From the cell containing the given text, extract its center point as (X, Y) coordinate. 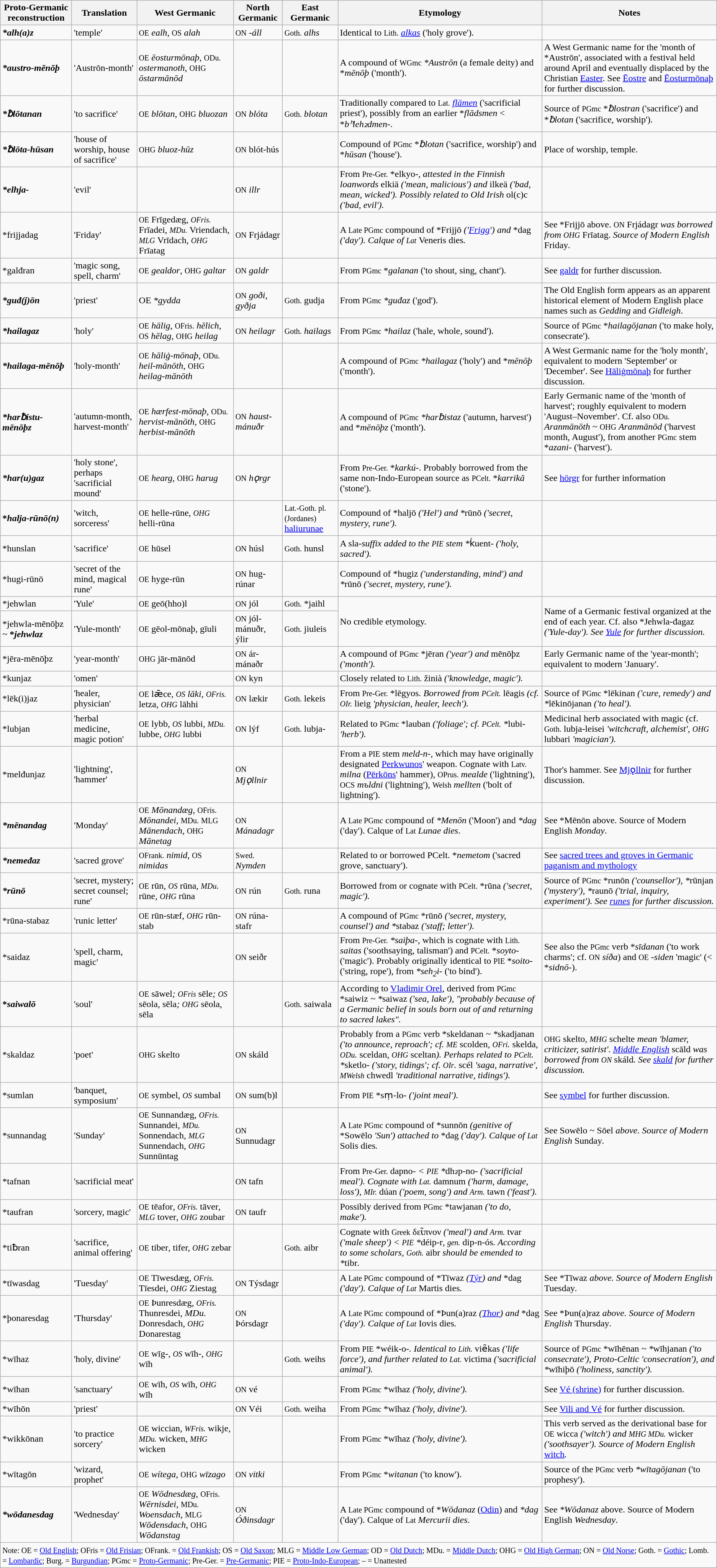
'lightning', 'hammer' (104, 775)
OHG bluoz-hūz (185, 149)
*lēk(i)jaz (36, 698)
See also the PGmc verb *sīdanan ('to work charms'; cf. ON síða) and OE -siden 'magic' (< *sidnō-). (629, 957)
ON Frjádagr (258, 235)
Source of PGmc *ƀlostran ('sacrifice') and *ƀlotan ('sacrifice, worship'). (629, 114)
'healer, physician' (104, 698)
OE blōtan, OHG bluozan (185, 114)
ON vé (258, 1389)
OE Mōnandæg, OFris. Mōnandei, MDu. MLG Mānendach, OHG Mānetag (185, 826)
*wīhōn (36, 1409)
*jehwla-mēnōþz ~ *jehwlaz (36, 629)
A compound of WGmc *Austrōn (a female deity) and *mēnōþ ('month'). (440, 68)
OE rūn, OS rūna, MDu. rūne, OHG rūna (185, 891)
*wōdanesdag (36, 1515)
'autumn-month, harvest-month' (104, 422)
*sumlan (36, 1095)
*frijjadag (36, 235)
*elhja- (36, 190)
'sanctuary' (104, 1389)
Goth. weiha (310, 1409)
'evil' (104, 190)
ON haust-mánuðr (258, 422)
From Pre-Ger. *karkú-. Probably borrowed from the same non-Indo-European source as PCelt. *karrikā ('stone'). (440, 478)
*nemeđaz (36, 861)
*austro-mēnōþ (36, 68)
A sla-suffix added to the PIE stem *ḱuent- ('holy, sacred'). (440, 548)
See *Frijjō above. ON Frjádagr was borrowed from OHG Frīatag. Source of Modern English Friday. (629, 235)
'poet' (104, 1055)
Traditionally compared to Lat. flāmen ('sacrificial priest'), possibly from an earlier *flādsmen < *bʰleh₂dmen-. (440, 114)
'wizard, prophet' (104, 1474)
ON Sunnudagr (258, 1135)
Goth. runa (310, 891)
OE helle-rūne, OHG helli-rūna (185, 518)
OE gēol-mōnaþ, gīuli (185, 629)
OE symbel, OS sumbal (185, 1095)
'Monday' (104, 826)
Goth. hunsl (310, 548)
*hugi-rūnō (36, 579)
OE tēafor, OFris. tāver, MLG tover, OHG zoubar (185, 1212)
'house of worship, house of sacrifice' (104, 149)
OE gealdor, OHG galtar (185, 270)
OFrank. nimid, OS nimidas (185, 861)
'magic song, spell, charm' (104, 270)
OE sāwel; OFris sēle; OS sēola, sēla; OHG sēola, sēla (185, 1004)
See symbel for further discussion. (629, 1095)
Identical to Lith. alkas ('holy grove'). (440, 33)
OHG skelto, MHG schelte mean 'blamer, criticizer, satirist'. Middle English scāld was borrowed from ON skáld. See skald for further discussion. (629, 1055)
*rūna-stabaz (36, 921)
'Sunday' (104, 1135)
See hörgr for further information (629, 478)
*þonaresdag (36, 1318)
Swed. Nymden (258, 861)
'banquet, symposium' (104, 1095)
'sacred grove' (104, 861)
ON vitki (258, 1474)
*melđunjaz (36, 775)
The Old English form appears as an apparent historical element of Modern English place names such as Gedding and Gidleigh. (629, 301)
Etymology (440, 13)
ON Véi (258, 1409)
OE wīg-, OS wīh-, OHG wīh (185, 1359)
Related to PGmc *lauban ('foliage'; cf. PCelt. *lubi- 'herb'). (440, 729)
From PGmc *hailaz ('hale, whole, sound'). (440, 331)
See Vé (shrine) for further discussion. (629, 1389)
*wīhan (36, 1389)
Compound of *haljō ('Hel') and *rūnō ('secret, mystery, rune'). (440, 518)
'sacrifice' (104, 548)
ON -áll (258, 33)
*kunjaz (36, 679)
*ƀlōtanan (36, 114)
ON lækir (258, 698)
OE geō(hho)l (185, 604)
'sacrifice, animal offering' (104, 1248)
'to practice sorcery' (104, 1439)
ON ár-mánaðr (258, 659)
*alh(a)z (36, 33)
*har(u)gaz (36, 478)
Closely related to Lith. žinià ('knowledge, magic'). (440, 679)
'temple' (104, 33)
Goth. gudja (310, 301)
*tiƀran (36, 1248)
ON illr (258, 190)
*halja-rūnō(n) (36, 518)
See *Mēnōn above. Source of Modern English Monday. (629, 826)
Goth. hailags (310, 331)
*hunslan (36, 548)
*guđ(j)ōn (36, 301)
*ƀlōta-hūsan (36, 149)
A Late PGmc compound of *Menōn ('Moon') and *dag ('day'). Calque of Lat Lunae dies. (440, 826)
Goth. alhs (310, 33)
See *Tīwaz above. Source of Modern English Tuesday. (629, 1283)
Compound of PGmc *ƀlotan ('sacrifice, worship') and *hūsan ('house'). (440, 149)
A compound of PGmc *jēran ('year') and mēnōþz ('month'). (440, 659)
See galdr for further discussion. (629, 270)
*mēnandag (36, 826)
*saidaz (36, 957)
'herbal medicine, magic potion' (104, 729)
A Late PGmc compound of *Þun(a)raz (Thor) and *dag ('day'). Calque of Lat Iovis dies. (440, 1318)
Source of PGmc *wīhēnan ~ *wīhjanan ('to consecrate'), Proto-Celtic 'consecration'), and *wīhiþō ('holiness, sanctity'). (629, 1359)
From Pre-Ger. *lēgyos. Borrowed from PCelt. lēagis (cf. OIr. lieig 'physician, healer, leech'). (440, 698)
Lat.-Goth. pl. (Jordanes) haliurunae (310, 518)
Goth. blotan (310, 114)
'Friday' (104, 235)
*taufran (36, 1212)
*wīhaz (36, 1359)
ON seiðr (258, 957)
*jehwlan (36, 604)
ON skáld (258, 1055)
A compound of PGmc *harƀistaz ('autumn, harvest') and *mēnōþz ('month'). (440, 422)
*wītagōn (36, 1474)
ON Óðinsdagr (258, 1515)
'soul' (104, 1004)
*sunnandag (36, 1135)
'Wednesday' (104, 1515)
OE Sunnandæg, OFris. Sunnandei, MDu. Sonnendach, MLG Sunnendach, OHG Sunnūntag (185, 1135)
*hailagaz (36, 331)
*lubjan (36, 729)
See *Wōdanaz above. Source of Modern English Wednesday. (629, 1515)
OE hālig, OFris. hēlich, OS hēlag, OHG heilag (185, 331)
Early Germanic name of the 'year-month'; equivalent to modern 'January'. (629, 659)
Compound of *hugiz ('understanding, mind') and *rūnō ('secret, mystery, rune'). (440, 579)
ON blót-hús (258, 149)
*saiwalō (36, 1004)
OE hāliġ-mōnaþ, ODu. heil-mānōth, OHG heilag-mānōth (185, 366)
'secret, mystery; secret counsel; rune' (104, 891)
*wikkōnan (36, 1439)
'year-month' (104, 659)
Proto-Germanic reconstruction (36, 13)
East Germanic (310, 13)
*tīwasdag (36, 1283)
ON Mjǫllnir (258, 775)
'to sacrifice' (104, 114)
*hailaga-mēnōþ (36, 366)
Notes (629, 13)
Related to or borrowed PCelt. *nemetom ('sacred grove, sanctuary'). (440, 861)
ON taufr (258, 1212)
'holy, divine' (104, 1359)
A Late PGmc compound of *Frijjō ('Frigg') and *dag ('day'). Calque of Lat Veneris dies. (440, 235)
From PGmc *guđaz ('god'). (440, 301)
This verb served as the derivational base for OE wicca ('witch') and MHG MDu. wicker ('soothsayer'). Source of Modern English witch. (629, 1439)
OHG skelto (185, 1055)
OE lǣce, OS lāki, OFris. letza, OHG lāhhi (185, 698)
*tafnan (36, 1182)
Place of worship, temple. (629, 149)
OE Frīgedæg, OFris. Frīadei, MDu. Vriendach, MLG Vrīdach, OHG Frīatag (185, 235)
OE wīh, OS wīh, OHG wīh (185, 1389)
Translation (104, 13)
A West Germanic name for the 'holy month', equivalent to modern 'September' or 'December'. See Hāliġmōnaþ for further discussion. (629, 366)
Medicinal herb associated with magic (cf. Goth. lubja-leisei 'witchcraft, alchemist', OHG lubbari 'magician'). (629, 729)
OE hyge-rūn (185, 579)
'witch, sorceress' (104, 518)
OE hearg, OHG harug (185, 478)
OE rūn-stæf, OHG rūn-stab (185, 921)
OE wítega, OHG wīzago (185, 1474)
Goth. saiwala (310, 1004)
ON goði, gyðja (258, 301)
Possibly derived from PGmc *tawjanan ('to do, make'). (440, 1212)
OE wiccian, WFris. wikje, MDu. wicken, MHG wicken (185, 1439)
'Yule' (104, 604)
Source of PGmc *runōn ('counsellor'), *rūnjan ('mystery'), *raunō ('trial, inquiry, experiment'). See runes for further discussion. (629, 891)
ON hǫrgr (258, 478)
No credible etymology. (440, 621)
Name of a Germanic festival organized at the end of each year. Cf. also *Jehwla-đagaz ('Yule-day'). See Yule for further discussion. (629, 621)
'holy' (104, 331)
OE tiber, tifer, OHG zebar (185, 1248)
*jēra-mēnōþz (36, 659)
ON Týsdagr (258, 1283)
See sacred trees and groves in Germanic paganism and mythology (629, 861)
A Late PGmc compound of *sunnōn (genitive of *Sowēlo 'Sun') attached to *dag ('day'). Calque of Lat Solis dies. (440, 1135)
ON jól-mánuðr, ýlir (258, 629)
A Late PGmc compound of *Tīwaz (Týr) and *dag ('day'). Calque of Lat Martis dies. (440, 1283)
OE ealh, OS alah (185, 33)
'sacrificial meat' (104, 1182)
'spell, charm, magic' (104, 957)
OE Wōdnesdæg, OFris. Wērnisdei, MDu. Woensdach, MLG Wōdensdach, OHG Wōdanstag (185, 1515)
Source of PGmc *hailagōjanan ('to make holy, consecrate'). (629, 331)
From PIE *sṃ-lo- ('joint meal'). (440, 1095)
North Germanic (258, 13)
ON heilagr (258, 331)
From PIE *wéik-o-. Identical to Lith. viẽkas ('life force'), and further related to Lat. victima ('sacrificial animal'). (440, 1359)
See *Þun(a)raz above. Source of Modern English Thursday. (629, 1318)
OHG jār-mānōd (185, 659)
'runic letter' (104, 921)
OE lybb, OS lubbi, MDu. lubbe, OHG lubbi (185, 729)
Goth. weihs (310, 1359)
'sorcery, magic' (104, 1212)
ON rúna-stafr (258, 921)
ON lýf (258, 729)
OE ēosturmōnaþ, ODu. ostermanoth, OHG ōstarmānōd (185, 68)
From PGmc *galanan ('to shout, sing, chant'). (440, 270)
OE hūsel (185, 548)
'Thursday' (104, 1318)
*harƀistu-mēnōþz (36, 422)
'secret of the mind, magical rune' (104, 579)
OE Tīwesdæg, OFris. Tīesdei, OHG Ziestag (185, 1283)
ON Þórsdagr (258, 1318)
ON tafn (258, 1182)
'Tuesday' (104, 1283)
A Late PGmc compound of *Wōdanaz (Odin) and *dag ('day'). Calque of Lat Mercurii dies. (440, 1515)
'holy stone', perhaps 'sacrificial mound' (104, 478)
*galđran (36, 270)
Thor's hammer. See Mjǫllnir for further discussion. (629, 775)
From PGmc *witanan ('to know'). (440, 1474)
Goth. *jaihl (310, 604)
Goth. jiuleis (310, 629)
ON húsl (258, 548)
Source of the PGmc verb *wītagōjanan ('to prophesy'). (629, 1474)
OE hærfest-mōnaþ, ODu. hervist-mānōth, OHG herbist-mānōth (185, 422)
'omen' (104, 679)
ON hug-rúnar (258, 579)
'Austrōn-month' (104, 68)
ON jól (258, 604)
*rūnō (36, 891)
ON blóta (258, 114)
ON Mánadagr (258, 826)
See Vili and Vé for further discussion. (629, 1409)
ON galdr (258, 270)
ON kyn (258, 679)
Goth. lubja- (310, 729)
See Sowēlo ~ Sōel above. Source of Modern English Sunday. (629, 1135)
Goth. lekeis (310, 698)
Borrowed from or cognate with PCelt. *rūna ('secret, magic'). (440, 891)
*skaldaz (36, 1055)
Source of PGmc *lēkinan ('cure, remedy') and *lēkinōjanan ('to heal'). (629, 698)
Goth. aibr (310, 1248)
OE Þunresdæg, OFris. Thunresdei, MDu. Donresdach, OHG Donarestag (185, 1318)
West Germanic (185, 13)
A compound of PGmc *rūnō ('secret, mystery, counsel') and *stabaz ('staff; letter'). (440, 921)
OE *gydda (185, 301)
A compound of PGmc *hailagaz ('holy') and *mēnōþ ('month'). (440, 366)
'holy-month' (104, 366)
ON sum(b)l (258, 1095)
ON rún (258, 891)
'Yule-month' (104, 629)
